Pinpoint the cell where the given text exists, returning its [X, Y] midpoint coordinate. 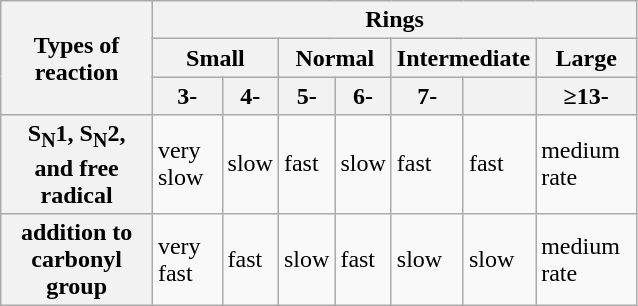
3- [187, 96]
Rings [394, 20]
SN1, SN2, and free radical [77, 164]
7- [427, 96]
Large [586, 58]
5- [306, 96]
Small [215, 58]
very slow [187, 164]
very fast [187, 259]
4- [250, 96]
addition to carbonyl group [77, 259]
Normal [334, 58]
Types of reaction [77, 58]
6- [363, 96]
≥13- [586, 96]
Intermediate [463, 58]
